Identify which cell holds the provided text, then report its [x, y] central coordinate. 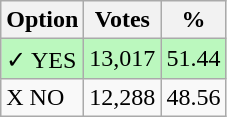
13,017 [122, 59]
% [194, 20]
✓ YES [42, 59]
51.44 [194, 59]
12,288 [122, 97]
Option [42, 20]
48.56 [194, 97]
Votes [122, 20]
X NO [42, 97]
